Extract the [x, y] coordinate from the center of the cell holding the provided text.  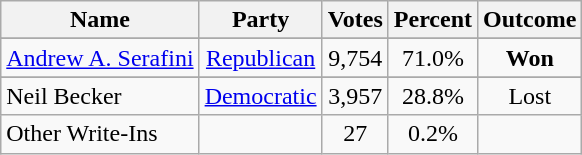
27 [355, 134]
9,754 [355, 58]
Party [260, 20]
Democratic [260, 96]
0.2% [432, 134]
3,957 [355, 96]
Lost [530, 96]
Outcome [530, 20]
Other Write-Ins [100, 134]
71.0% [432, 58]
28.8% [432, 96]
Won [530, 58]
Percent [432, 20]
Andrew A. Serafini [100, 58]
Neil Becker [100, 96]
Republican [260, 58]
Votes [355, 20]
Name [100, 20]
